Determine the (X, Y) coordinate at the center of the cell enclosing the given text.  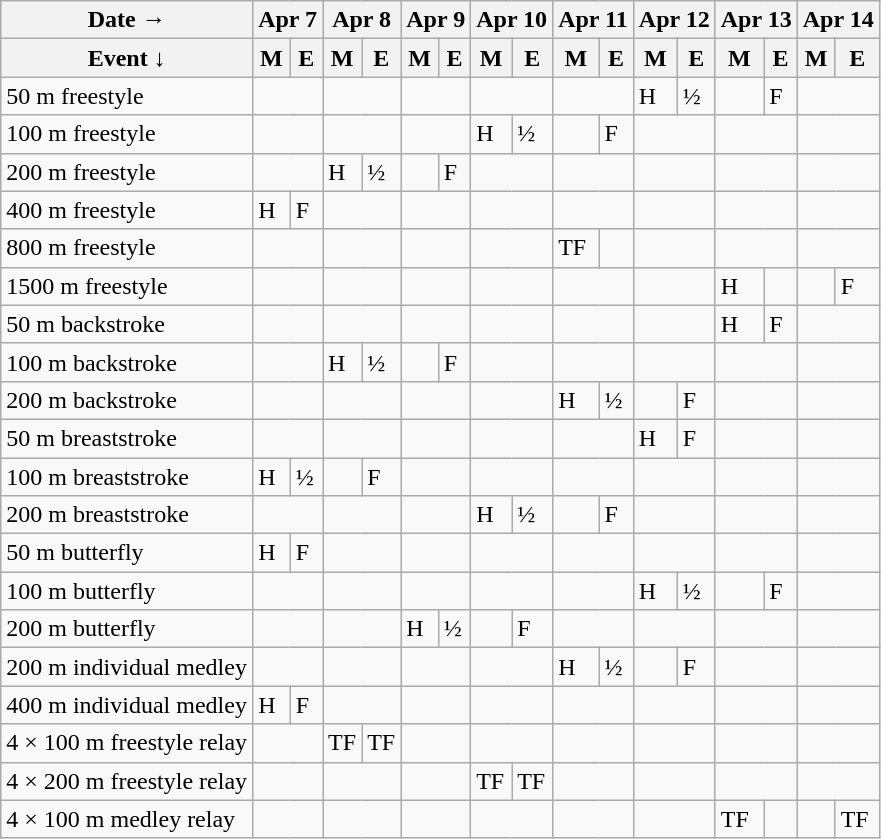
Apr 11 (594, 20)
50 m backstroke (127, 324)
Apr 12 (674, 20)
1500 m freestyle (127, 286)
400 m individual medley (127, 705)
400 m freestyle (127, 210)
50 m freestyle (127, 96)
Apr 8 (362, 20)
200 m breaststroke (127, 515)
200 m backstroke (127, 400)
Date → (127, 20)
800 m freestyle (127, 248)
100 m breaststroke (127, 477)
200 m butterfly (127, 629)
Apr 14 (838, 20)
4 × 100 m freestyle relay (127, 743)
200 m individual medley (127, 667)
200 m freestyle (127, 172)
100 m butterfly (127, 591)
Apr 9 (436, 20)
Apr 10 (512, 20)
100 m backstroke (127, 362)
4 × 100 m medley relay (127, 819)
Event ↓ (127, 58)
100 m freestyle (127, 134)
50 m butterfly (127, 553)
Apr 7 (288, 20)
50 m breaststroke (127, 438)
Apr 13 (756, 20)
4 × 200 m freestyle relay (127, 781)
